Return the (X, Y) coordinate for the center point of the cell that contains the specified text.  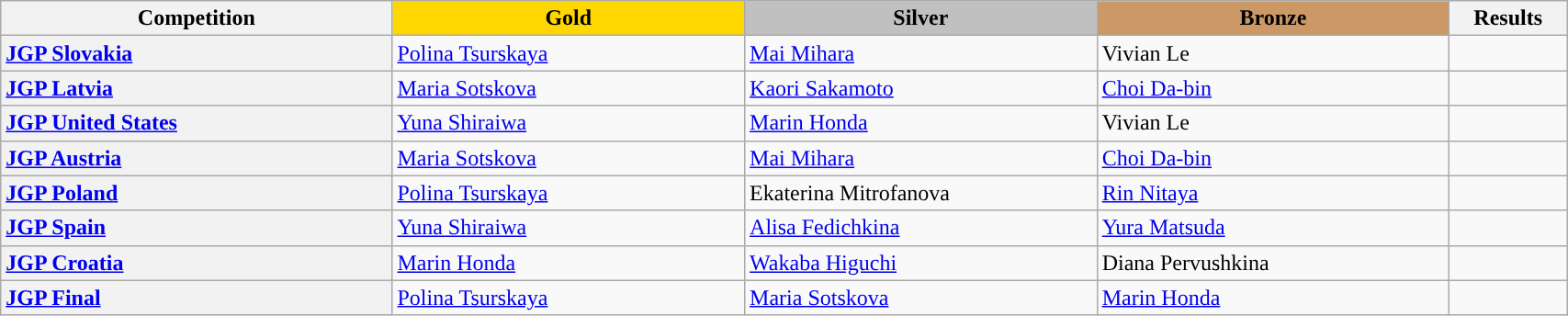
Rin Nitaya (1273, 193)
Kaori Sakamoto (921, 88)
Gold (569, 18)
JGP Austria (197, 158)
JGP Slovakia (197, 53)
JGP Spain (197, 228)
Ekaterina Mitrofanova (921, 193)
Bronze (1273, 18)
JGP Final (197, 298)
Yura Matsuda (1273, 228)
JGP Poland (197, 193)
JGP Croatia (197, 263)
Alisa Fedichkina (921, 228)
JGP Latvia (197, 88)
Competition (197, 18)
Diana Pervushkina (1273, 263)
Results (1508, 18)
JGP United States (197, 123)
Wakaba Higuchi (921, 263)
Silver (921, 18)
